Determine the [X, Y] coordinate at the center of the cell enclosing the given text.  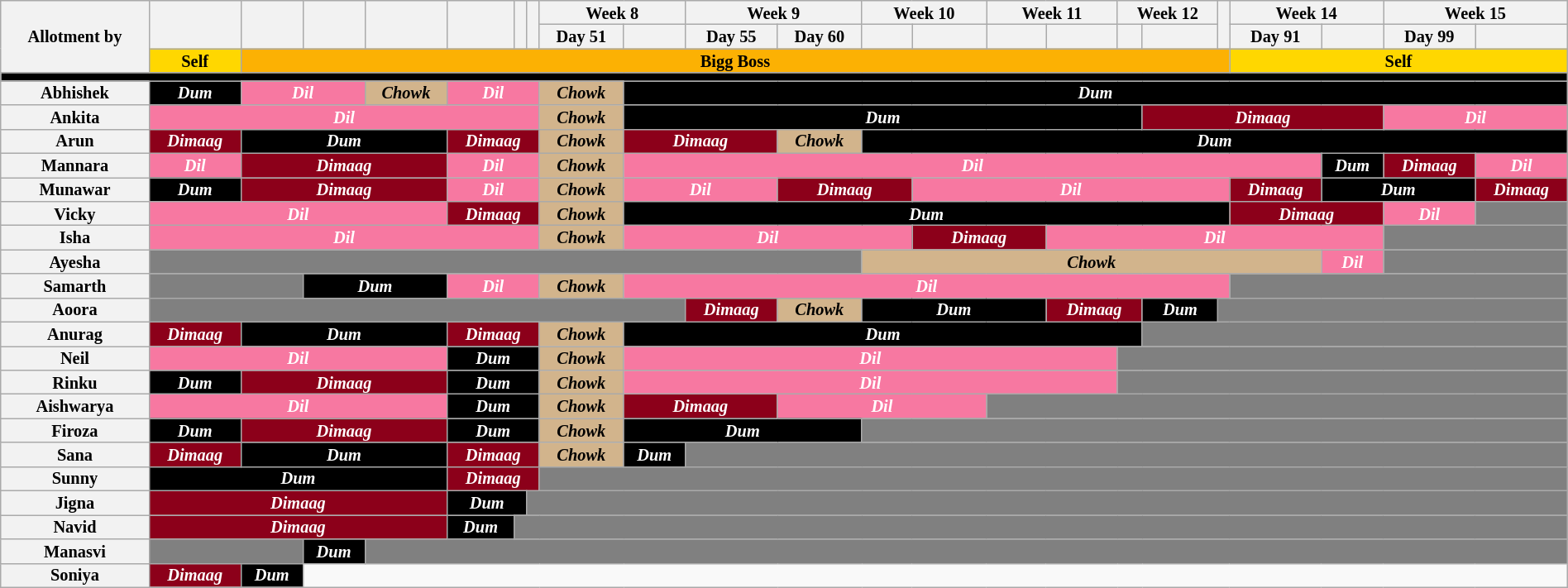
Firoza [74, 430]
Jigna [74, 503]
Neil [74, 357]
Allotment by [74, 36]
Rinku [74, 382]
Day 91 [1275, 36]
Abhishek [74, 93]
Week 15 [1475, 12]
Manasvi [74, 551]
Day 51 [581, 36]
Day 55 [731, 36]
Week 14 [1307, 12]
Mannara [74, 165]
Anurag [74, 334]
Bigg Boss [734, 61]
Day 99 [1429, 36]
Aoora [74, 309]
Sunny [74, 478]
Week 10 [925, 12]
Ayesha [74, 261]
Week 9 [774, 12]
Week 11 [1052, 12]
Soniya [74, 576]
Isha [74, 237]
Navid [74, 526]
Day 60 [820, 36]
Munawar [74, 189]
Week 12 [1168, 12]
Vicky [74, 213]
Ankita [74, 117]
Arun [74, 141]
Week 8 [612, 12]
Sana [74, 455]
Aishwarya [74, 405]
Samarth [74, 286]
